Extract the [x, y] coordinate from the center of the cell holding the provided text.  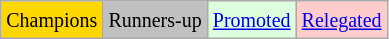
Champions [52, 20]
Relegated [342, 20]
Runners-up [155, 20]
Promoted [252, 20]
